Identify which cell holds the provided text, then report its (x, y) central coordinate. 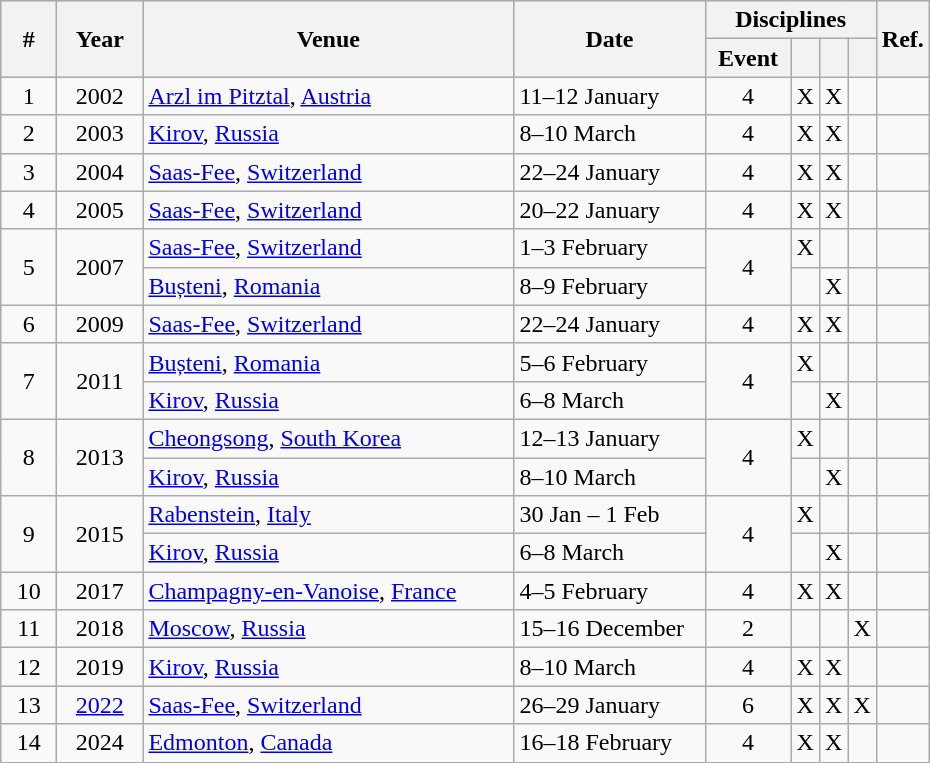
12–13 January (610, 438)
13 (29, 705)
Date (610, 39)
2019 (100, 667)
Ref. (902, 39)
12 (29, 667)
2018 (100, 629)
2003 (100, 134)
14 (29, 743)
Champagny-en-Vanoise, France (328, 591)
2007 (100, 267)
8 (29, 457)
Edmonton, Canada (328, 743)
Venue (328, 39)
2004 (100, 172)
8–9 February (610, 286)
2017 (100, 591)
11–12 January (610, 96)
Moscow, Russia (328, 629)
2024 (100, 743)
15–16 December (610, 629)
2011 (100, 381)
20–22 January (610, 210)
10 (29, 591)
Arzl im Pitztal, Austria (328, 96)
1 (29, 96)
2002 (100, 96)
9 (29, 534)
Rabenstein, Italy (328, 515)
Event (748, 58)
2005 (100, 210)
2015 (100, 534)
2022 (100, 705)
2009 (100, 324)
5–6 February (610, 362)
Disciplines (790, 20)
30 Jan – 1 Feb (610, 515)
3 (29, 172)
7 (29, 381)
16–18 February (610, 743)
2013 (100, 457)
# (29, 39)
5 (29, 267)
26–29 January (610, 705)
Year (100, 39)
1–3 February (610, 248)
4–5 February (610, 591)
Cheongsong, South Korea (328, 438)
11 (29, 629)
